Determine the (x, y) coordinate at the center of the cell enclosing the given text.  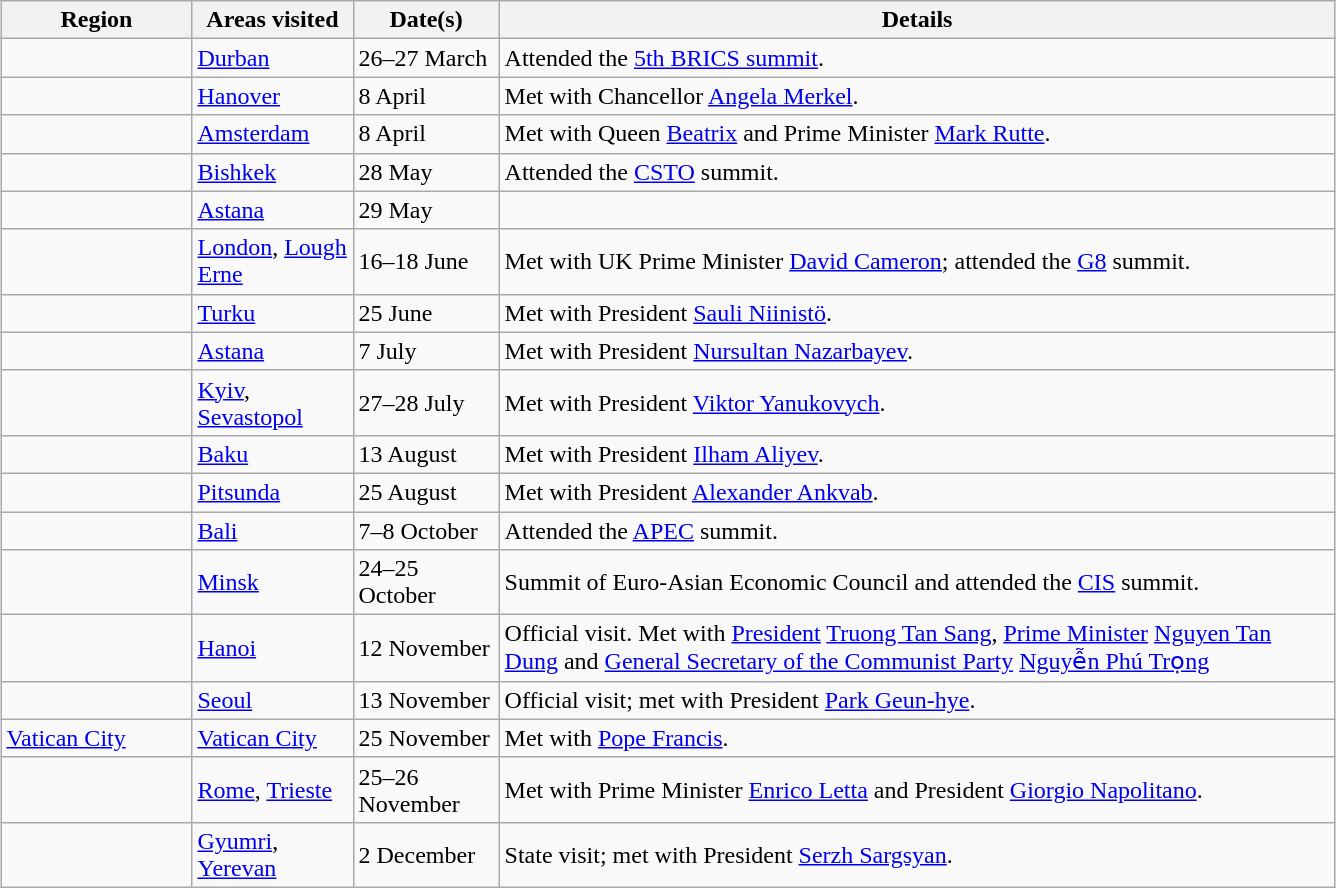
Met with Queen Beatrix and Prime Minister Mark Rutte. (917, 134)
Seoul (272, 700)
Areas visited (272, 20)
Met with President Alexander Ankvab. (917, 492)
Durban (272, 58)
Pitsunda (272, 492)
Kyiv, Sevastopol (272, 402)
2 December (426, 854)
Attended the 5th BRICS summit. (917, 58)
Summit of Euro-Asian Economic Council and attended the CIS summit. (917, 582)
Met with Pope Francis. (917, 738)
24–25 October (426, 582)
Met with President Viktor Yanukovych. (917, 402)
Turku (272, 313)
Hanoi (272, 648)
Met with President Nursultan Nazarbayev. (917, 351)
25 June (426, 313)
Amsterdam (272, 134)
Attended the APEC summit. (917, 531)
Met with Prime Minister Enrico Letta and President Giorgio Napolitano. (917, 790)
Met with President Ilham Aliyev. (917, 454)
25 November (426, 738)
7–8 October (426, 531)
12 November (426, 648)
7 July (426, 351)
25 August (426, 492)
Region (96, 20)
29 May (426, 210)
Met with President Sauli Niinistö. (917, 313)
Bali (272, 531)
Baku (272, 454)
London, Lough Erne (272, 262)
Details (917, 20)
28 May (426, 172)
Bishkek (272, 172)
Official visit. Met with President Truong Tan Sang, Prime Minister Nguyen Tan Dung and General Secretary of the Communist Party Nguyễn Phú Trọng (917, 648)
13 November (426, 700)
Met with UK Prime Minister David Cameron; attended the G8 summit. (917, 262)
27–28 July (426, 402)
Date(s) (426, 20)
Attended the CSTO summit. (917, 172)
13 August (426, 454)
16–18 June (426, 262)
Gyumri, Yerevan (272, 854)
Official visit; met with President Park Geun-hye. (917, 700)
Rome, Trieste (272, 790)
26–27 March (426, 58)
Met with Chancellor Angela Merkel. (917, 96)
25–26 November (426, 790)
Hanover (272, 96)
Minsk (272, 582)
State visit; met with President Serzh Sargsyan. (917, 854)
